Pinpoint the cell where the given text exists, returning its [x, y] midpoint coordinate. 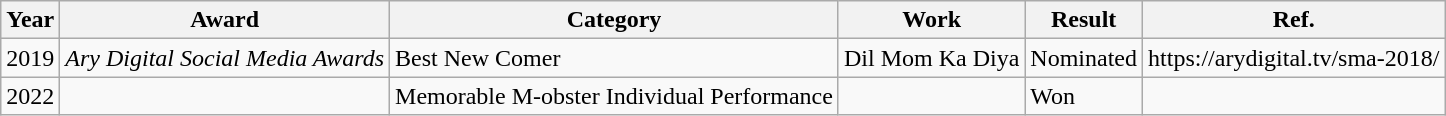
Year [30, 20]
Ary Digital Social Media Awards [225, 58]
https://arydigital.tv/sma-2018/ [1294, 58]
Category [614, 20]
2022 [30, 96]
Award [225, 20]
Nominated [1084, 58]
Work [931, 20]
Won [1084, 96]
Ref. [1294, 20]
Memorable M-obster Individual Performance [614, 96]
Result [1084, 20]
2019 [30, 58]
Dil Mom Ka Diya [931, 58]
Best New Comer [614, 58]
